For the text-containing cell, return its midpoint in [X, Y] coordinate format. 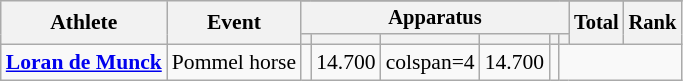
Loran de Munck [84, 63]
Event [234, 22]
Rank [653, 22]
colspan=4 [430, 63]
Pommel horse [234, 63]
Athlete [84, 22]
Total [596, 22]
Apparatus [435, 18]
